Output the [X, Y] coordinate of the center of the cell containing the given text.  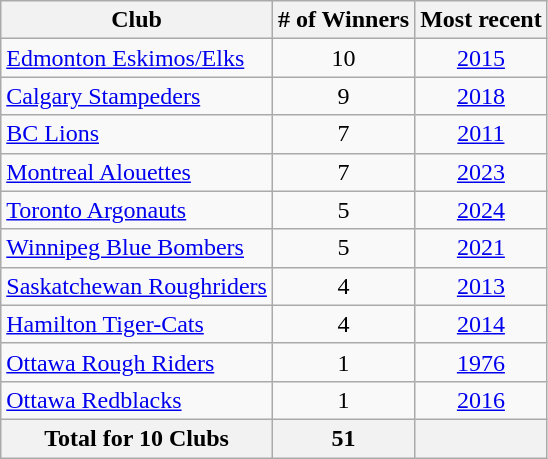
2013 [482, 286]
Montreal Alouettes [137, 172]
2011 [482, 134]
2024 [482, 210]
51 [343, 438]
10 [343, 58]
2023 [482, 172]
Winnipeg Blue Bombers [137, 248]
Ottawa Rough Riders [137, 362]
Saskatchewan Roughriders [137, 286]
1976 [482, 362]
BC Lions [137, 134]
# of Winners [343, 20]
2014 [482, 324]
Edmonton Eskimos/Elks [137, 58]
Club [137, 20]
Hamilton Tiger-Cats [137, 324]
2018 [482, 96]
2016 [482, 400]
9 [343, 96]
Calgary Stampeders [137, 96]
Ottawa Redblacks [137, 400]
2021 [482, 248]
Most recent [482, 20]
2015 [482, 58]
Total for 10 Clubs [137, 438]
Toronto Argonauts [137, 210]
